Search for the cell housing the specified text and yield its (X, Y) center coordinate. 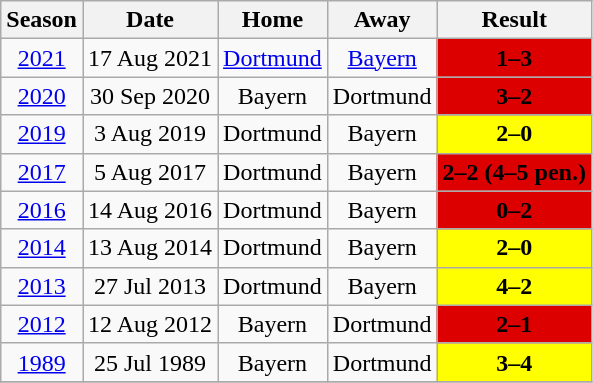
25 Jul 1989 (150, 362)
0–2 (514, 210)
2016 (42, 210)
27 Jul 2013 (150, 286)
3–2 (514, 96)
Season (42, 20)
2–1 (514, 324)
2012 (42, 324)
17 Aug 2021 (150, 58)
4–2 (514, 286)
5 Aug 2017 (150, 172)
2020 (42, 96)
3 Aug 2019 (150, 134)
2017 (42, 172)
14 Aug 2016 (150, 210)
2021 (42, 58)
2014 (42, 248)
30 Sep 2020 (150, 96)
2019 (42, 134)
13 Aug 2014 (150, 248)
3–4 (514, 362)
2–2 (4–5 pen.) (514, 172)
12 Aug 2012 (150, 324)
Result (514, 20)
Away (382, 20)
2013 (42, 286)
Date (150, 20)
1–3 (514, 58)
Home (273, 20)
1989 (42, 362)
